Identify which cell holds the provided text, then report its (X, Y) central coordinate. 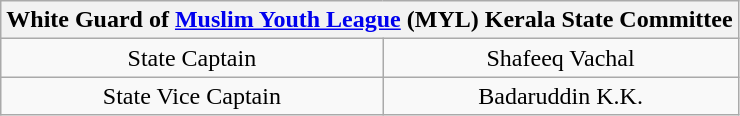
Shafeeq Vachal (560, 58)
Badaruddin K.K. (560, 96)
White Guard of Muslim Youth League (MYL) Kerala State Committee (370, 20)
State Captain (192, 58)
State Vice Captain (192, 96)
